Identify which cell holds the provided text, then report its [X, Y] central coordinate. 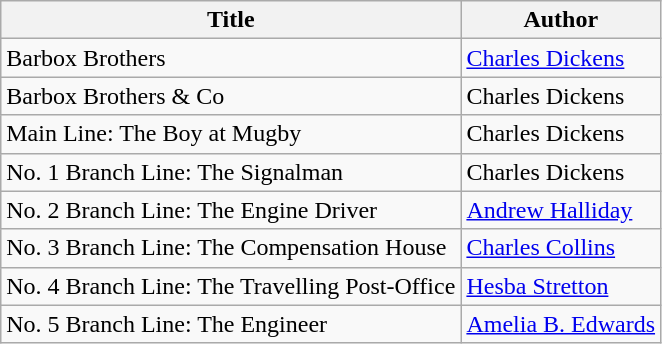
Author [561, 20]
No. 5 Branch Line: The Engineer [231, 324]
Hesba Stretton [561, 286]
Title [231, 20]
Main Line: The Boy at Mugby [231, 134]
No. 1 Branch Line: The Signalman [231, 172]
Barbox Brothers [231, 58]
Andrew Halliday [561, 210]
Barbox Brothers & Co [231, 96]
Amelia B. Edwards [561, 324]
No. 4 Branch Line: The Travelling Post-Office [231, 286]
No. 3 Branch Line: The Compensation House [231, 248]
Charles Collins [561, 248]
No. 2 Branch Line: The Engine Driver [231, 210]
